Identify which cell holds the provided text, then report its [X, Y] central coordinate. 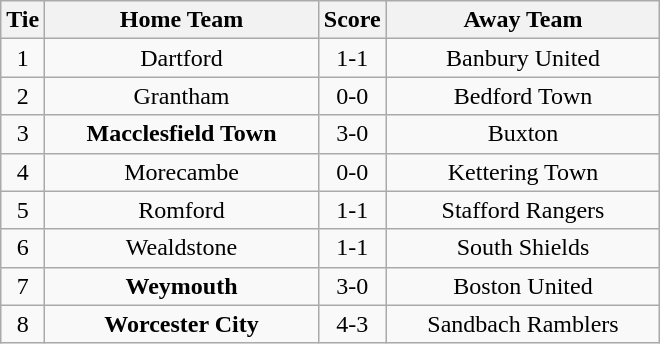
8 [23, 324]
Bedford Town [523, 96]
7 [23, 286]
Banbury United [523, 58]
Macclesfield Town [182, 134]
Home Team [182, 20]
Buxton [523, 134]
South Shields [523, 248]
Stafford Rangers [523, 210]
Wealdstone [182, 248]
Score [352, 20]
5 [23, 210]
Away Team [523, 20]
Tie [23, 20]
4 [23, 172]
Morecambe [182, 172]
6 [23, 248]
2 [23, 96]
Kettering Town [523, 172]
Romford [182, 210]
4-3 [352, 324]
Sandbach Ramblers [523, 324]
Weymouth [182, 286]
Dartford [182, 58]
1 [23, 58]
Boston United [523, 286]
3 [23, 134]
Worcester City [182, 324]
Grantham [182, 96]
